Provide the (x, y) coordinate of the cell's center where the given text is located.  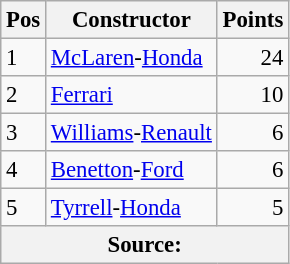
1 (24, 58)
10 (252, 95)
Points (252, 20)
2 (24, 95)
Pos (24, 20)
Constructor (132, 20)
Benetton-Ford (132, 170)
Source: (145, 245)
Ferrari (132, 95)
3 (24, 133)
Williams-Renault (132, 133)
Tyrrell-Honda (132, 208)
McLaren-Honda (132, 58)
4 (24, 170)
24 (252, 58)
